Capture the cell that displays the provided text and extract its [x, y] central coordinate. 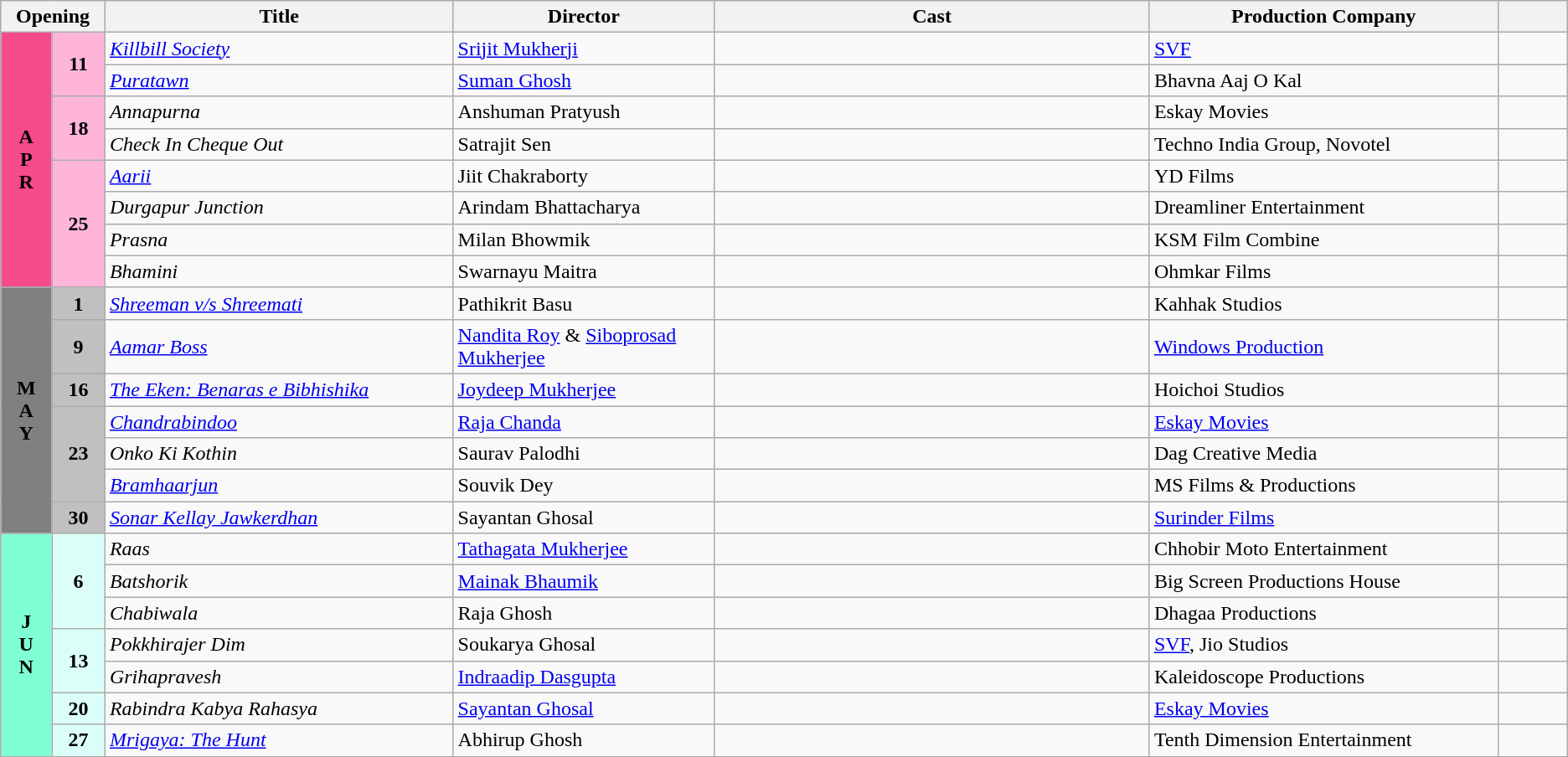
25 [79, 224]
Tathagata Mukherjee [584, 549]
Mrigaya: The Hunt [279, 740]
Windows Production [1323, 347]
Chabiwala [279, 613]
Soukarya Ghosal [584, 645]
Chhobir Moto Entertainment [1323, 549]
Srijit Mukherji [584, 49]
Nandita Roy & Siboprosad Mukherjee [584, 347]
Shreeman v/s Shreemati [279, 303]
APR [27, 160]
11 [79, 64]
Sonar Kellay Jawkerdhan [279, 518]
Jiit Chakraborty [584, 176]
Annapurna [279, 112]
20 [79, 708]
Dhagaa Productions [1323, 613]
Check In Cheque Out [279, 144]
The Eken: Benaras e Bibhishika [279, 389]
Production Company [1323, 17]
Puratawn [279, 80]
Kahhak Studios [1323, 303]
30 [79, 518]
Mainak Bhaumik [584, 581]
Pokkhirajer Dim [279, 645]
JUN [27, 645]
Raas [279, 549]
Arindam Bhattacharya [584, 208]
Swarnayu Maitra [584, 271]
Aarii [279, 176]
23 [79, 453]
Souvik Dey [584, 486]
Title [279, 17]
Big Screen Productions House [1323, 581]
MAY [27, 410]
Killbill Society [279, 49]
18 [79, 128]
Durgapur Junction [279, 208]
Techno India Group, Novotel [1323, 144]
Bhamini [279, 271]
13 [79, 661]
Surinder Films [1323, 518]
Aamar Boss [279, 347]
SVF [1323, 49]
Milan Bhowmik [584, 239]
9 [79, 347]
Tenth Dimension Entertainment [1323, 740]
Bhavna Aaj O Kal [1323, 80]
Rabindra Kabya Rahasya [279, 708]
Anshuman Pratyush [584, 112]
Hoichoi Studios [1323, 389]
Kaleidoscope Productions [1323, 677]
YD Films [1323, 176]
Abhirup Ghosh [584, 740]
Grihapravesh [279, 677]
Raja Chanda [584, 421]
Batshorik [279, 581]
MS Films & Productions [1323, 486]
SVF, Jio Studios [1323, 645]
Raja Ghosh [584, 613]
16 [79, 389]
Satrajit Sen [584, 144]
Bramhaarjun [279, 486]
Pathikrit Basu [584, 303]
Dreamliner Entertainment [1323, 208]
Director [584, 17]
Ohmkar Films [1323, 271]
Onko Ki Kothin [279, 454]
Opening [54, 17]
Prasna [279, 239]
Indraadip Dasgupta [584, 677]
KSM Film Combine [1323, 239]
Chandrabindoo [279, 421]
27 [79, 740]
Saurav Palodhi [584, 454]
Dag Creative Media [1323, 454]
Joydeep Mukherjee [584, 389]
Cast [932, 17]
6 [79, 581]
1 [79, 303]
Suman Ghosh [584, 80]
